Determine the [x, y] coordinate at the center of the cell enclosing the given text.  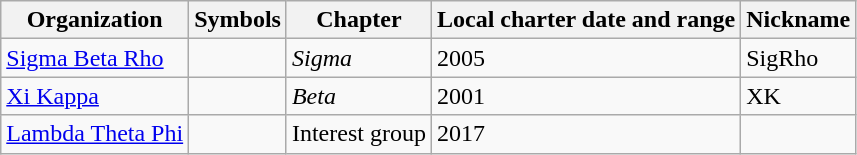
Chapter [358, 20]
Symbols [238, 20]
Xi Kappa [95, 96]
SigRho [798, 58]
Organization [95, 20]
Interest group [358, 134]
2017 [586, 134]
2005 [586, 58]
Local charter date and range [586, 20]
XK [798, 96]
Sigma Beta Rho [95, 58]
Sigma [358, 58]
Lambda Theta Phi [95, 134]
Nickname [798, 20]
Beta [358, 96]
2001 [586, 96]
